Search for the cell housing the specified text and yield its (x, y) center coordinate. 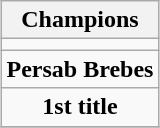
Champions (80, 20)
Persab Brebes (80, 69)
1st title (80, 107)
